Locate the cell with the specified text and output its (X, Y) center coordinate. 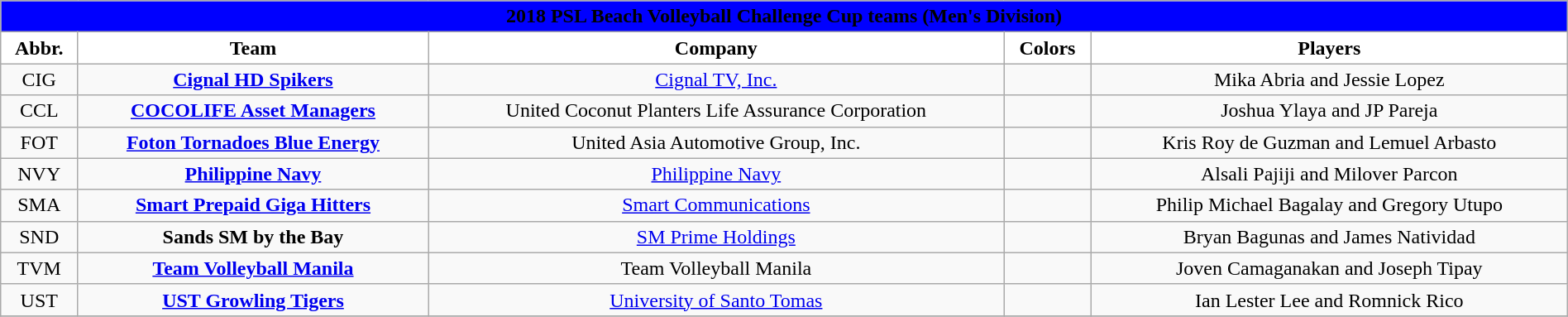
2018 PSL Beach Volleyball Challenge Cup teams (Men's Division) (784, 17)
UST (40, 300)
SMA (40, 205)
University of Santo Tomas (716, 300)
Kris Roy de Guzman and Lemuel Arbasto (1329, 142)
Players (1329, 48)
Cignal TV, Inc. (716, 79)
Smart Prepaid Giga Hitters (253, 205)
Alsali Pajiji and Milover Parcon (1329, 174)
Mika Abria and Jessie Lopez (1329, 79)
Team (253, 48)
FOT (40, 142)
Foton Tornadoes Blue Energy (253, 142)
SM Prime Holdings (716, 237)
TVM (40, 268)
UST Growling Tigers (253, 300)
United Asia Automotive Group, Inc. (716, 142)
Ian Lester Lee and Romnick Rico (1329, 300)
Philip Michael Bagalay and Gregory Utupo (1329, 205)
SND (40, 237)
Abbr. (40, 48)
Company (716, 48)
Colors (1048, 48)
United Coconut Planters Life Assurance Corporation (716, 111)
Bryan Bagunas and James Natividad (1329, 237)
NVY (40, 174)
Joshua Ylaya and JP Pareja (1329, 111)
CCL (40, 111)
COCOLIFE Asset Managers (253, 111)
Joven Camaganakan and Joseph Tipay (1329, 268)
Cignal HD Spikers (253, 79)
Smart Communications (716, 205)
CIG (40, 79)
Sands SM by the Bay (253, 237)
